Return [X, Y] of the center of cell containing provided text 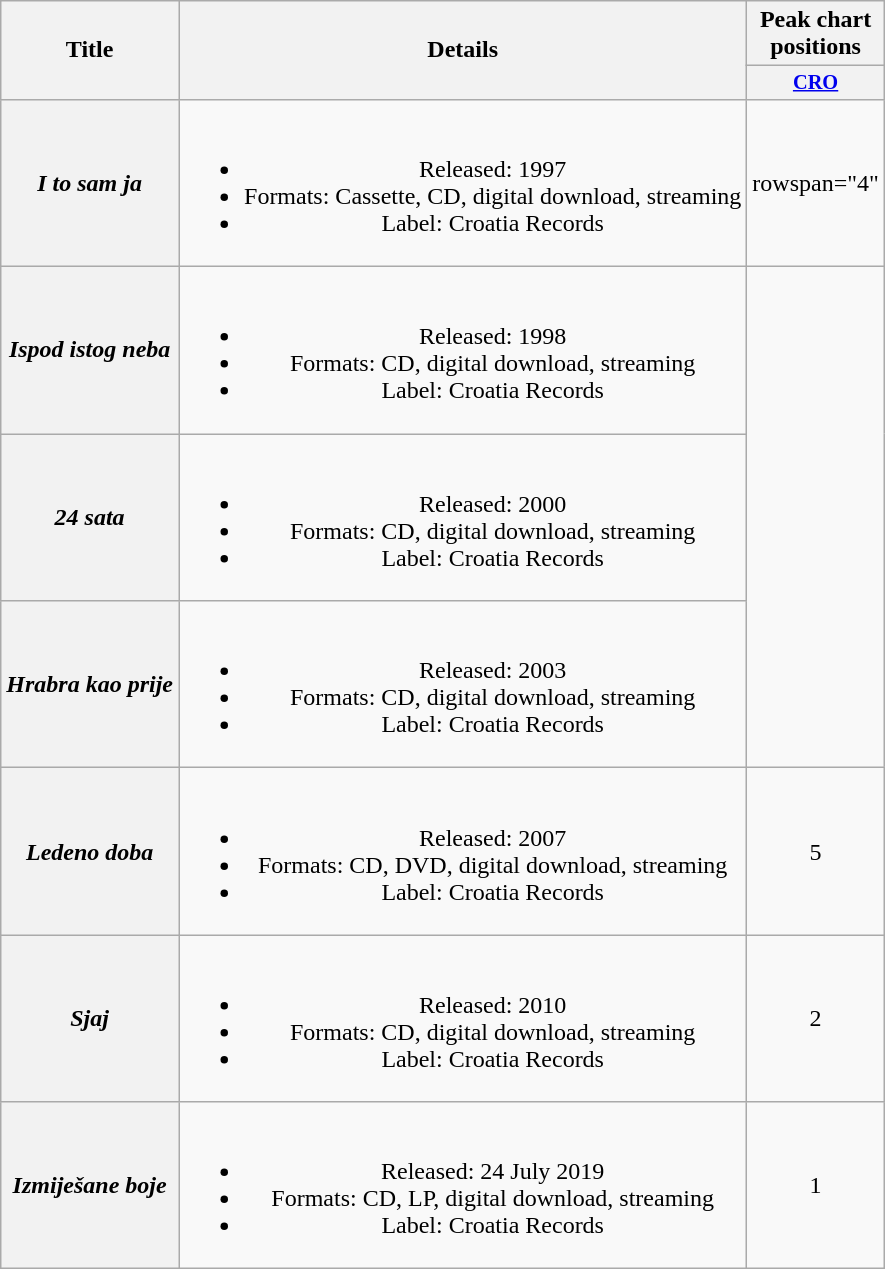
1 [816, 1186]
Izmiješane boje [90, 1186]
Released: 1998Formats: CD, digital download, streamingLabel: Croatia Records [462, 350]
Released: 1997Formats: Cassette, CD, digital download, streamingLabel: Croatia Records [462, 182]
CRO [816, 83]
Ledeno doba [90, 852]
Sjaj [90, 1018]
Title [90, 50]
Hrabra kao prije [90, 684]
2 [816, 1018]
Released: 2003Formats: CD, digital download, streamingLabel: Croatia Records [462, 684]
Released: 2010Formats: CD, digital download, streamingLabel: Croatia Records [462, 1018]
Ispod istog neba [90, 350]
5 [816, 852]
rowspan="4" [816, 182]
Peak chart positions [816, 34]
24 sata [90, 518]
Details [462, 50]
Released: 24 July 2019Formats: CD, LP, digital download, streamingLabel: Croatia Records [462, 1186]
I to sam ja [90, 182]
Released: 2000Formats: CD, digital download, streamingLabel: Croatia Records [462, 518]
Released: 2007Formats: CD, DVD, digital download, streamingLabel: Croatia Records [462, 852]
